Determine the (x, y) coordinate at the center of the cell enclosing the given text.  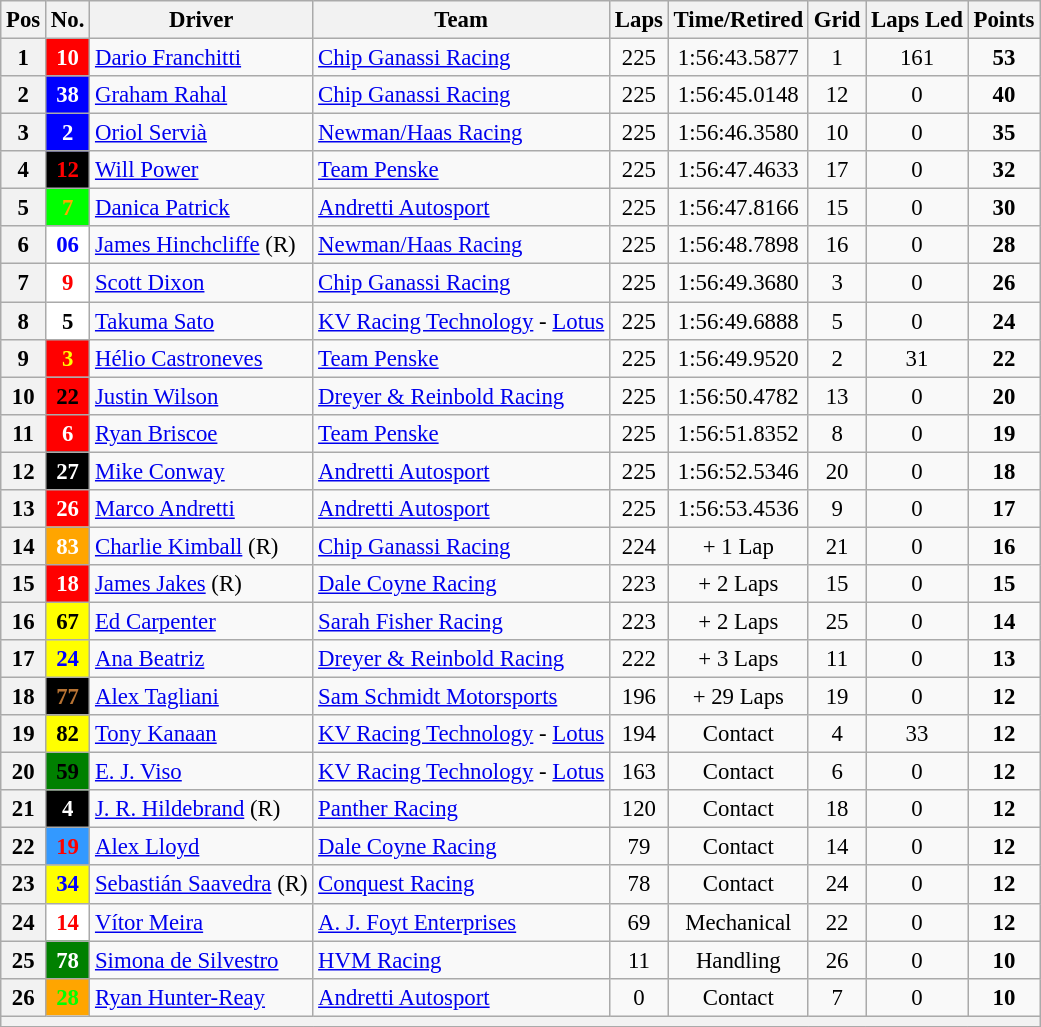
31 (917, 358)
1:56:45.0148 (738, 95)
Hélio Castroneves (202, 358)
James Hinchcliffe (R) (202, 245)
+ 3 Laps (738, 659)
Time/Retired (738, 20)
Alex Tagliani (202, 697)
Laps (640, 20)
Sam Schmidt Motorsports (462, 697)
Laps Led (917, 20)
30 (1004, 208)
82 (68, 734)
1:56:47.8166 (738, 208)
194 (640, 734)
Conquest Racing (462, 885)
J. R. Hildebrand (R) (202, 809)
1:56:43.5877 (738, 58)
1:56:52.5346 (738, 471)
06 (68, 245)
Justin Wilson (202, 396)
34 (68, 885)
59 (68, 772)
Points (1004, 20)
Team (462, 20)
Grid (836, 20)
53 (1004, 58)
Danica Patrick (202, 208)
Ana Beatriz (202, 659)
Marco Andretti (202, 509)
1:56:49.3680 (738, 283)
38 (68, 95)
196 (640, 697)
Mechanical (738, 922)
Simona de Silvestro (202, 960)
163 (640, 772)
40 (1004, 95)
Dario Franchitti (202, 58)
1:56:51.8352 (738, 433)
E. J. Viso (202, 772)
Vítor Meira (202, 922)
Graham Rahal (202, 95)
222 (640, 659)
33 (917, 734)
Mike Conway (202, 471)
No. (68, 20)
+ 29 Laps (738, 697)
A. J. Foyt Enterprises (462, 922)
35 (1004, 133)
Charlie Kimball (R) (202, 546)
1:56:47.4633 (738, 170)
27 (68, 471)
Driver (202, 20)
Scott Dixon (202, 283)
69 (640, 922)
Ryan Hunter-Reay (202, 997)
Ryan Briscoe (202, 433)
1:56:48.7898 (738, 245)
Ed Carpenter (202, 621)
1:56:49.9520 (738, 358)
83 (68, 546)
67 (68, 621)
23 (24, 885)
120 (640, 809)
HVM Racing (462, 960)
Handling (738, 960)
Tony Kanaan (202, 734)
Oriol Servià (202, 133)
Alex Lloyd (202, 847)
79 (640, 847)
161 (917, 58)
32 (1004, 170)
77 (68, 697)
Pos (24, 20)
James Jakes (R) (202, 584)
224 (640, 546)
1:56:49.6888 (738, 321)
Takuma Sato (202, 321)
1:56:53.4536 (738, 509)
Sebastián Saavedra (R) (202, 885)
1:56:50.4782 (738, 396)
Panther Racing (462, 809)
Will Power (202, 170)
+ 1 Lap (738, 546)
1:56:46.3580 (738, 133)
Sarah Fisher Racing (462, 621)
